From the cell containing the given text, extract its center point as [x, y] coordinate. 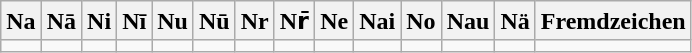
Fremdzeichen [613, 21]
Nau [468, 21]
Nä [515, 21]
Ne [334, 21]
Na [21, 21]
No [421, 21]
Nai [378, 21]
Ni [100, 21]
Nu [173, 21]
Nr [254, 21]
Nū [214, 21]
Nī [134, 21]
Nr̄ [294, 21]
Nā [61, 21]
